For the text-containing cell, return its midpoint in (X, Y) coordinate format. 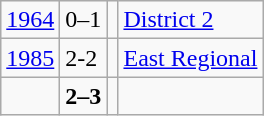
East Regional (190, 58)
1964 (30, 20)
0–1 (84, 20)
2-2 (84, 58)
1985 (30, 58)
District 2 (190, 20)
2–3 (84, 96)
